Identify which cell holds the provided text, then report its (X, Y) central coordinate. 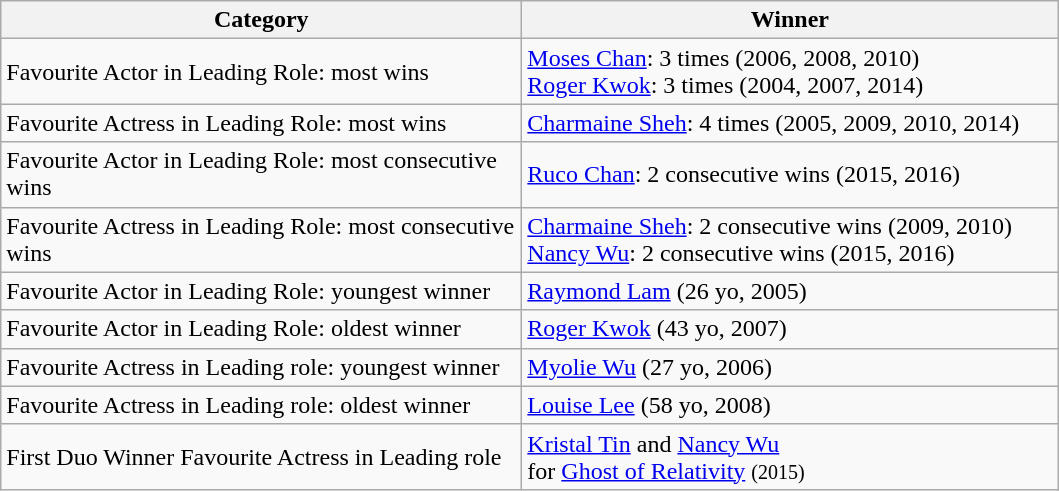
Favourite Actor in Leading Role: youngest winner (262, 291)
Moses Chan: 3 times (2006, 2008, 2010)Roger Kwok: 3 times (2004, 2007, 2014) (790, 72)
Favourite Actress in Leading Role: most consecutive wins (262, 240)
Myolie Wu (27 yo, 2006) (790, 367)
Favourite Actress in Leading Role: most wins (262, 123)
Favourite Actress in Leading role: youngest winner (262, 367)
Favourite Actor in Leading Role: most wins (262, 72)
Charmaine Sheh: 2 consecutive wins (2009, 2010)Nancy Wu: 2 consecutive wins (2015, 2016) (790, 240)
Winner (790, 20)
Roger Kwok (43 yo, 2007) (790, 329)
Ruco Chan: 2 consecutive wins (2015, 2016) (790, 174)
First Duo Winner Favourite Actress in Leading role (262, 456)
Favourite Actor in Leading Role: oldest winner (262, 329)
Favourite Actor in Leading Role: most consecutive wins (262, 174)
Charmaine Sheh: 4 times (2005, 2009, 2010, 2014) (790, 123)
Category (262, 20)
Louise Lee (58 yo, 2008) (790, 405)
Kristal Tin and Nancy Wu for Ghost of Relativity (2015) (790, 456)
Raymond Lam (26 yo, 2005) (790, 291)
Favourite Actress in Leading role: oldest winner (262, 405)
